Return [X, Y] of the center of cell containing provided text 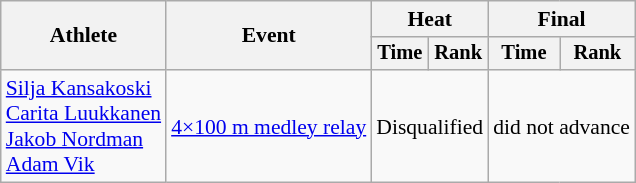
Athlete [84, 36]
Heat [430, 19]
did not advance [562, 126]
Silja KansakoskiCarita LuukkanenJakob NordmanAdam Vik [84, 126]
Final [562, 19]
Event [268, 36]
4×100 m medley relay [268, 126]
Disqualified [430, 126]
